Extract the [x, y] coordinate from the center of the cell holding the provided text.  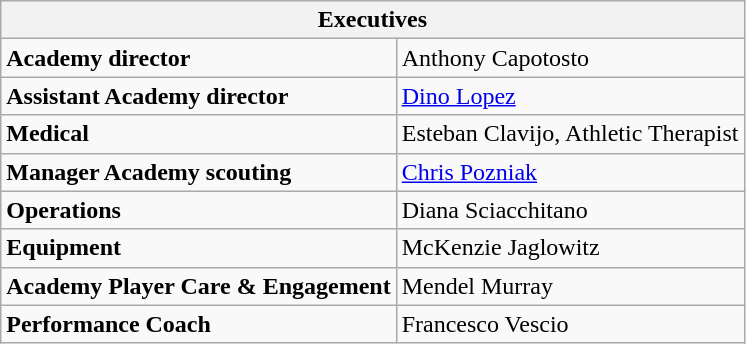
Executives [372, 20]
Performance Coach [198, 324]
Francesco Vescio [570, 324]
Operations [198, 210]
Chris Pozniak [570, 172]
Medical [198, 134]
Esteban Clavijo, Athletic Therapist [570, 134]
Dino Lopez [570, 96]
Diana Sciacchitano [570, 210]
Manager Academy scouting [198, 172]
Academy director [198, 58]
Anthony Capotosto [570, 58]
Academy Player Care & Engagement [198, 286]
Equipment [198, 248]
Assistant Academy director [198, 96]
McKenzie Jaglowitz [570, 248]
Mendel Murray [570, 286]
